Scan for the cell matching the given text and deliver its (X, Y) coordinate at center. 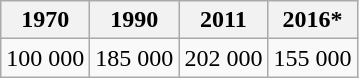
100 000 (46, 58)
202 000 (224, 58)
1990 (134, 20)
2011 (224, 20)
155 000 (312, 58)
2016* (312, 20)
1970 (46, 20)
185 000 (134, 58)
